Find where the given text appears and provide that cell's center as [X, Y] coordinate. 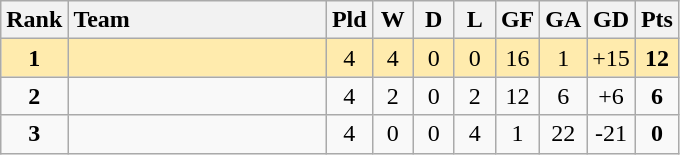
-21 [612, 134]
L [474, 20]
+6 [612, 96]
Team [198, 20]
W [392, 20]
+15 [612, 58]
GA [564, 20]
22 [564, 134]
16 [517, 58]
D [434, 20]
3 [34, 134]
GD [612, 20]
Pld [349, 20]
GF [517, 20]
Rank [34, 20]
Pts [656, 20]
